Scan for the cell matching the given text and deliver its [X, Y] coordinate at center. 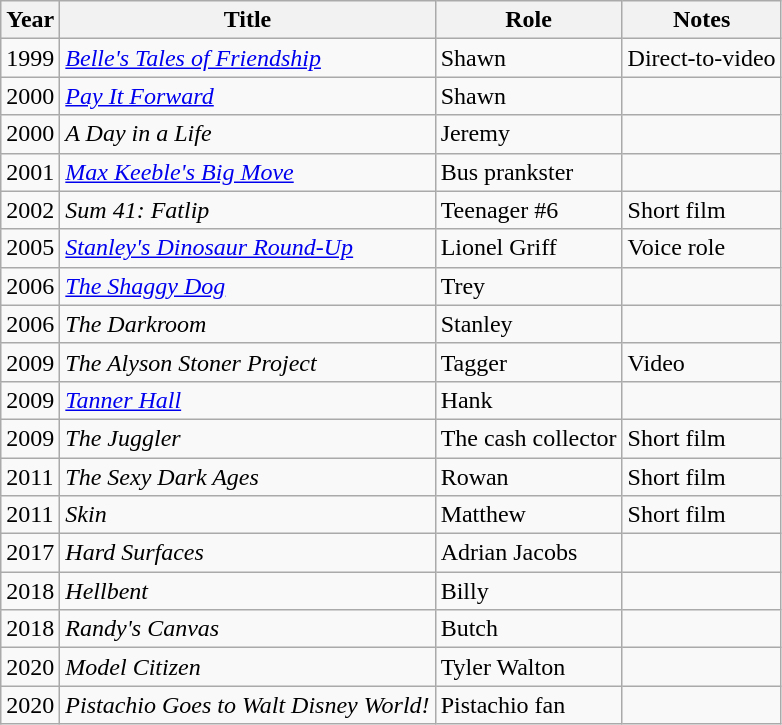
1999 [30, 58]
Model Citizen [248, 667]
Matthew [528, 515]
Notes [702, 20]
Randy's Canvas [248, 629]
Role [528, 20]
Year [30, 20]
Title [248, 20]
The Sexy Dark Ages [248, 477]
Direct-to-video [702, 58]
2001 [30, 172]
Butch [528, 629]
2005 [30, 248]
Pay It Forward [248, 96]
Hard Surfaces [248, 553]
Stanley's Dinosaur Round-Up [248, 248]
Video [702, 362]
Max Keeble's Big Move [248, 172]
Billy [528, 591]
Bus prankster [528, 172]
Teenager #6 [528, 210]
Rowan [528, 477]
The Alyson Stoner Project [248, 362]
Trey [528, 286]
Tagger [528, 362]
Skin [248, 515]
Jeremy [528, 134]
The cash collector [528, 438]
Tanner Hall [248, 400]
Voice role [702, 248]
Belle's Tales of Friendship [248, 58]
The Shaggy Dog [248, 286]
Adrian Jacobs [528, 553]
Tyler Walton [528, 667]
2002 [30, 210]
Pistachio Goes to Walt Disney World! [248, 705]
Pistachio fan [528, 705]
Sum 41: Fatlip [248, 210]
Hank [528, 400]
The Darkroom [248, 324]
A Day in a Life [248, 134]
Lionel Griff [528, 248]
Hellbent [248, 591]
2017 [30, 553]
The Juggler [248, 438]
Stanley [528, 324]
